Provide the [x, y] coordinate of the cell's center where the given text is located.  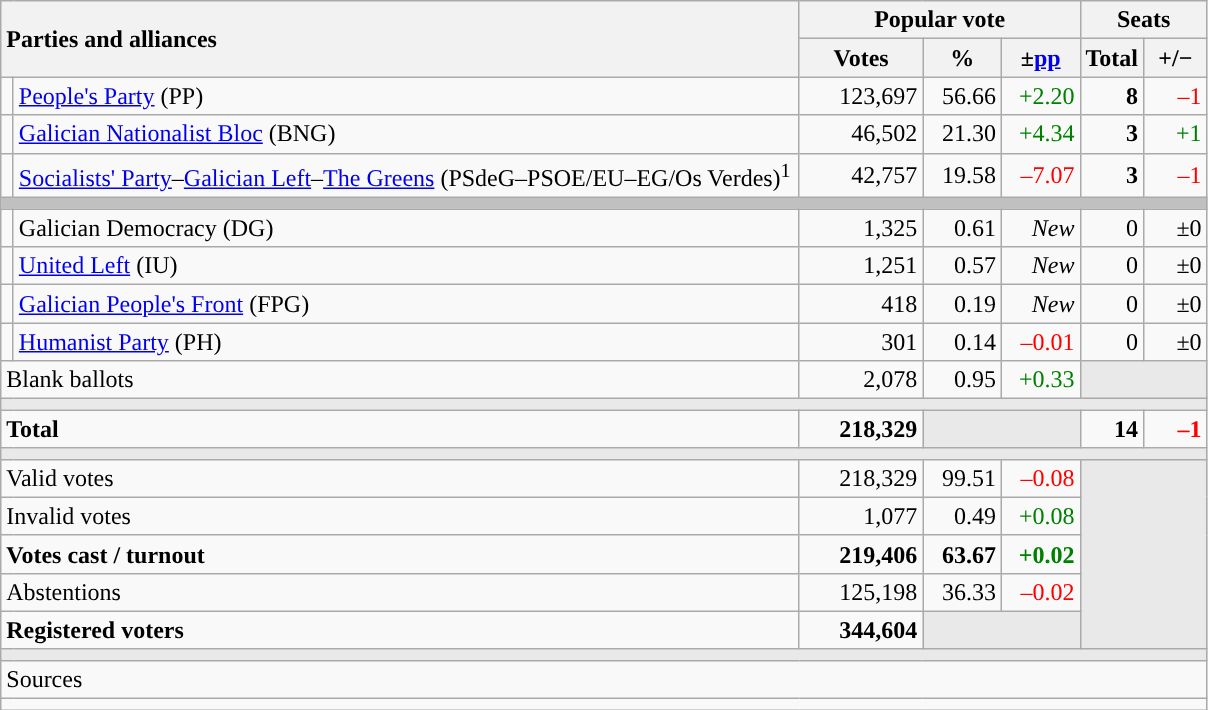
46,502 [861, 134]
Votes cast / turnout [400, 554]
219,406 [861, 554]
Votes [861, 58]
0.49 [962, 516]
Humanist Party (PH) [406, 342]
Galician People's Front (FPG) [406, 304]
418 [861, 304]
Registered voters [400, 630]
–0.02 [1040, 592]
Valid votes [400, 478]
301 [861, 342]
Abstentions [400, 592]
0.61 [962, 228]
123,697 [861, 96]
19.58 [962, 176]
Sources [604, 679]
+4.34 [1040, 134]
344,604 [861, 630]
+/− [1176, 58]
0.57 [962, 266]
21.30 [962, 134]
Galician Democracy (DG) [406, 228]
1,077 [861, 516]
+0.33 [1040, 380]
Blank ballots [400, 380]
125,198 [861, 592]
United Left (IU) [406, 266]
0.14 [962, 342]
–0.08 [1040, 478]
56.66 [962, 96]
Galician Nationalist Bloc (BNG) [406, 134]
8 [1112, 96]
±pp [1040, 58]
1,251 [861, 266]
–0.01 [1040, 342]
2,078 [861, 380]
14 [1112, 429]
0.95 [962, 380]
Popular vote [940, 20]
99.51 [962, 478]
Parties and alliances [400, 39]
People's Party (PP) [406, 96]
+2.20 [1040, 96]
Seats [1144, 20]
0.19 [962, 304]
36.33 [962, 592]
Invalid votes [400, 516]
63.67 [962, 554]
1,325 [861, 228]
Socialists' Party–Galician Left–The Greens (PSdeG–PSOE/EU–EG/Os Verdes)1 [406, 176]
–7.07 [1040, 176]
% [962, 58]
+1 [1176, 134]
+0.08 [1040, 516]
42,757 [861, 176]
+0.02 [1040, 554]
